Provide the (X, Y) coordinate of the cell's center where the given text is located.  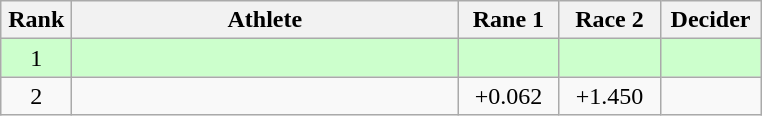
Rane 1 (508, 20)
+1.450 (610, 96)
Rank (36, 20)
Decider (710, 20)
+0.062 (508, 96)
Athlete (265, 20)
Race 2 (610, 20)
1 (36, 58)
2 (36, 96)
